For the text-containing cell, return its midpoint in [X, Y] coordinate format. 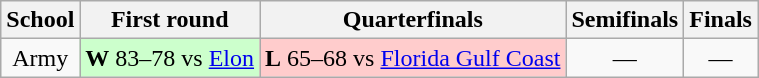
Army [40, 58]
First round [170, 20]
Semifinals [625, 20]
School [40, 20]
Finals [721, 20]
L 65–68 vs Florida Gulf Coast [413, 58]
W 83–78 vs Elon [170, 58]
Quarterfinals [413, 20]
